Provide the (X, Y) coordinate of the cell's center where the given text is located.  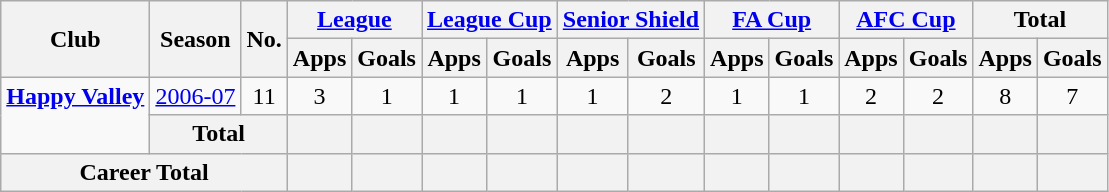
2006-07 (196, 96)
No. (264, 39)
League (354, 20)
8 (1005, 96)
Happy Valley (76, 115)
11 (264, 96)
Season (196, 39)
3 (319, 96)
Club (76, 39)
Senior Shield (630, 20)
AFC Cup (906, 20)
FA Cup (772, 20)
7 (1072, 96)
Career Total (144, 172)
League Cup (490, 20)
